Pinpoint the cell where the given text exists, returning its [x, y] midpoint coordinate. 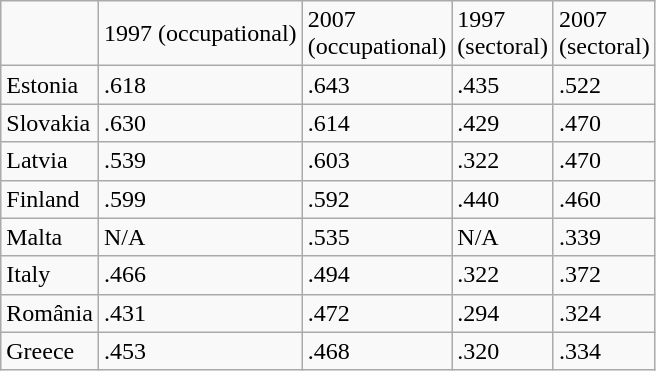
.643 [377, 85]
Greece [50, 351]
Latvia [50, 161]
.614 [377, 123]
2007(sectoral) [604, 34]
.320 [503, 351]
.539 [200, 161]
1997 (occupational) [200, 34]
Malta [50, 237]
.431 [200, 313]
.460 [604, 199]
.466 [200, 275]
.599 [200, 199]
.603 [377, 161]
.440 [503, 199]
.494 [377, 275]
.592 [377, 199]
.630 [200, 123]
.522 [604, 85]
.472 [377, 313]
Finland [50, 199]
.429 [503, 123]
2007(occupational) [377, 34]
1997(sectoral) [503, 34]
Italy [50, 275]
.334 [604, 351]
Estonia [50, 85]
.468 [377, 351]
.339 [604, 237]
.435 [503, 85]
.372 [604, 275]
.324 [604, 313]
.535 [377, 237]
.618 [200, 85]
România [50, 313]
.453 [200, 351]
Slovakia [50, 123]
.294 [503, 313]
